Locate the cell with the specified text and output its (x, y) center coordinate. 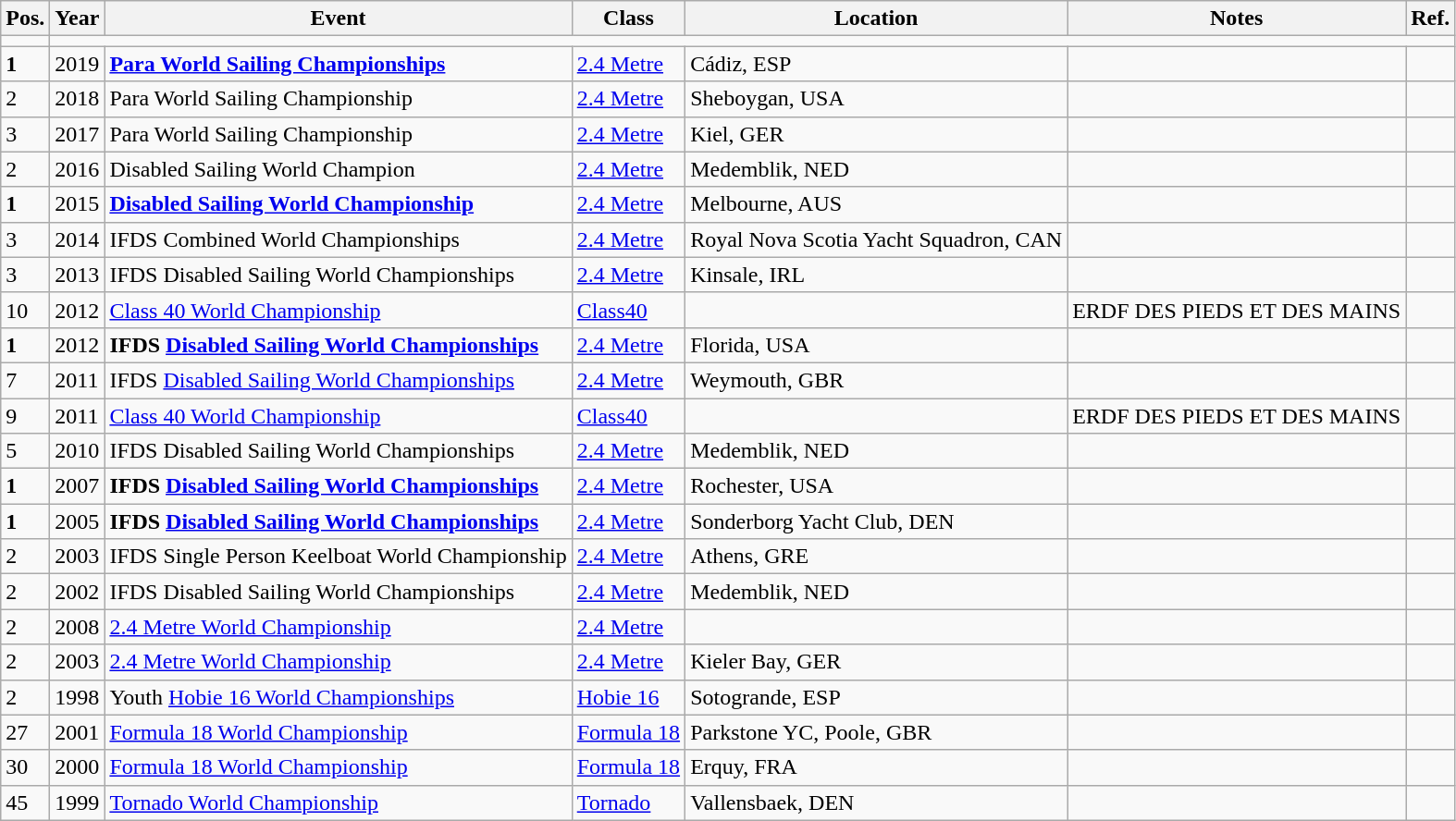
1999 (78, 803)
9 (26, 415)
Melbourne, AUS (877, 204)
Pos. (26, 18)
Ref. (1430, 18)
Kiel, GER (877, 134)
Para World Sailing Championships (339, 64)
7 (26, 380)
45 (26, 803)
Sotogrande, ESP (877, 697)
Sheboygan, USA (877, 99)
2008 (78, 627)
Parkstone YC, Poole, GBR (877, 732)
2000 (78, 767)
IFDS Combined World Championships (339, 239)
2010 (78, 451)
Disabled Sailing World Championship (339, 204)
Class (628, 18)
Disabled Sailing World Champion (339, 169)
Tornado (628, 803)
Royal Nova Scotia Yacht Squadron, CAN (877, 239)
30 (26, 767)
Youth Hobie 16 World Championships (339, 697)
10 (26, 310)
Notes (1237, 18)
2002 (78, 592)
2016 (78, 169)
2007 (78, 486)
2019 (78, 64)
Athens, GRE (877, 557)
1998 (78, 697)
Kinsale, IRL (877, 275)
2001 (78, 732)
Cádiz, ESP (877, 64)
2005 (78, 521)
27 (26, 732)
Vallensbaek, DEN (877, 803)
Year (78, 18)
2013 (78, 275)
5 (26, 451)
2018 (78, 99)
Location (877, 18)
2015 (78, 204)
Tornado World Championship (339, 803)
IFDS Single Person Keelboat World Championship (339, 557)
Event (339, 18)
Rochester, USA (877, 486)
Weymouth, GBR (877, 380)
2017 (78, 134)
Sonderborg Yacht Club, DEN (877, 521)
Erquy, FRA (877, 767)
Florida, USA (877, 345)
Hobie 16 (628, 697)
2014 (78, 239)
Kieler Bay, GER (877, 662)
